Search for the cell housing the specified text and yield its [X, Y] center coordinate. 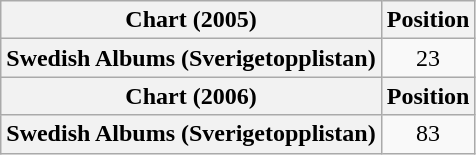
Chart (2006) [191, 96]
83 [428, 134]
23 [428, 58]
Chart (2005) [191, 20]
